Return the [X, Y] coordinate for the center point of the cell that contains the specified text.  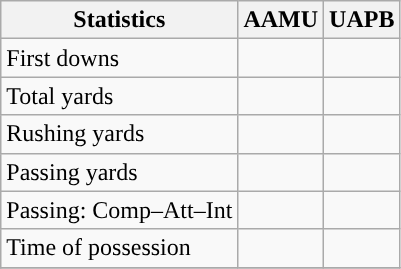
Time of possession [120, 248]
Passing: Comp–Att–Int [120, 210]
First downs [120, 58]
Total yards [120, 96]
AAMU [281, 20]
Rushing yards [120, 134]
UAPB [362, 20]
Statistics [120, 20]
Passing yards [120, 172]
